Determine the [X, Y] coordinate at the center of the cell enclosing the given text.  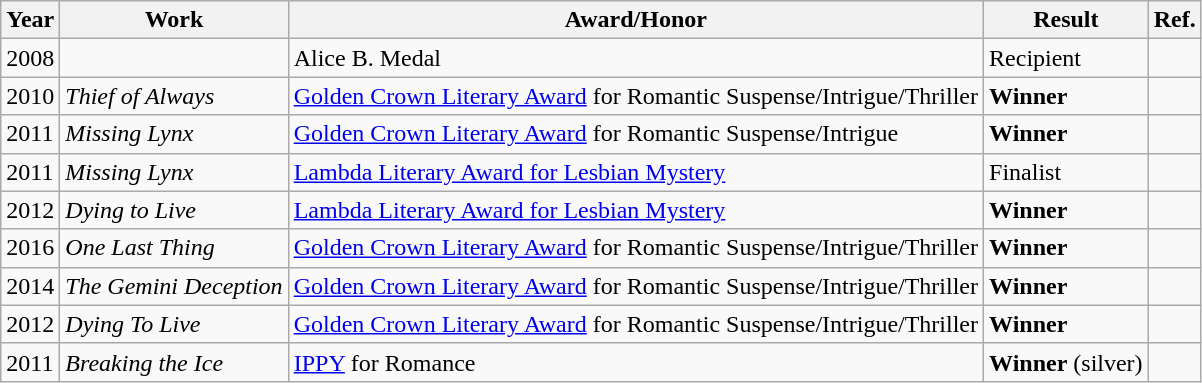
Award/Honor [636, 20]
Golden Crown Literary Award for Romantic Suspense/Intrigue [636, 134]
Result [1066, 20]
Dying To Live [174, 324]
One Last Thing [174, 248]
2016 [30, 248]
2014 [30, 286]
2008 [30, 58]
Recipient [1066, 58]
Dying to Live [174, 210]
Year [30, 20]
Ref. [1174, 20]
Thief of Always [174, 96]
The Gemini Deception [174, 286]
2010 [30, 96]
Work [174, 20]
Finalist [1066, 172]
IPPY for Romance [636, 362]
Alice B. Medal [636, 58]
Winner (silver) [1066, 362]
Breaking the Ice [174, 362]
